Provide the [x, y] coordinate of the cell's center where the given text is located.  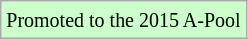
Promoted to the 2015 A-Pool [124, 20]
